Find where the given text appears and provide that cell's center as (X, Y) coordinate. 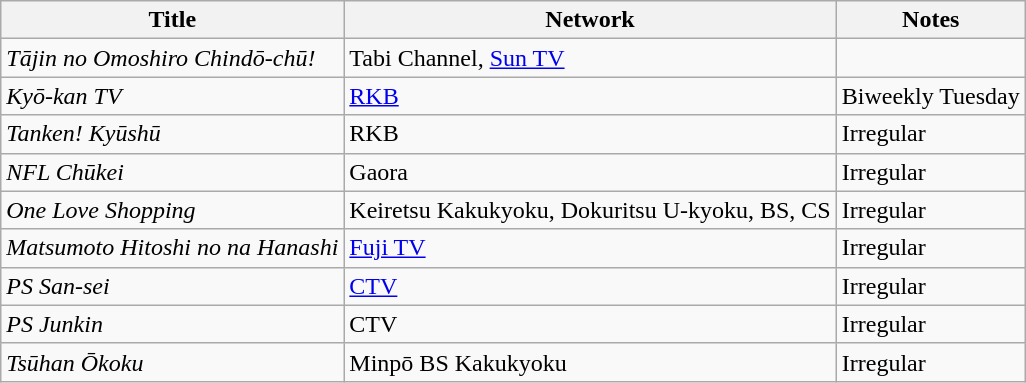
Gaora (590, 172)
Notes (930, 20)
Network (590, 20)
One Love Shopping (172, 210)
NFL Chūkei (172, 172)
Tsūhan Ōkoku (172, 362)
Fuji TV (590, 248)
Minpō BS Kakukyoku (590, 362)
Tabi Channel, Sun TV (590, 58)
PS San-sei (172, 286)
Tājin no Omoshiro Chindō-chū! (172, 58)
Tanken! Kyūshū (172, 134)
PS Junkin (172, 324)
Kyō-kan TV (172, 96)
Keiretsu Kakukyoku, Dokuritsu U-kyoku, BS, CS (590, 210)
Title (172, 20)
Biweekly Tuesday (930, 96)
Matsumoto Hitoshi no na Hanashi (172, 248)
